Return the [X, Y] coordinate for the center point of the cell that contains the specified text.  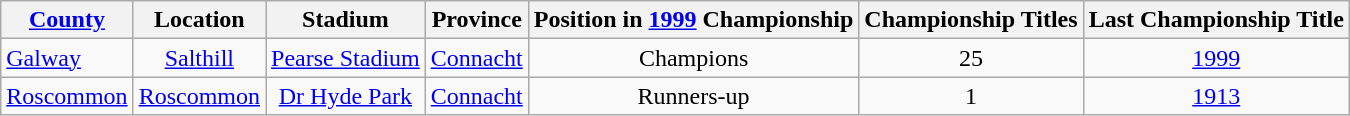
1913 [1216, 96]
Salthill [199, 58]
Dr Hyde Park [346, 96]
Stadium [346, 20]
1999 [1216, 58]
Championship Titles [971, 20]
Runners-up [694, 96]
County [67, 20]
Location [199, 20]
Last Championship Title [1216, 20]
1 [971, 96]
Pearse Stadium [346, 58]
25 [971, 58]
Province [476, 20]
Galway [67, 58]
Champions [694, 58]
Position in 1999 Championship [694, 20]
